Return [x, y] of the center of cell containing provided text 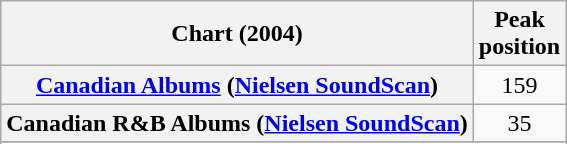
Peak position [519, 34]
Canadian Albums (Nielsen SoundScan) [238, 85]
159 [519, 85]
Chart (2004) [238, 34]
Canadian R&B Albums (Nielsen SoundScan) [238, 123]
35 [519, 123]
